Extract the (x, y) coordinate from the center of the cell holding the provided text.  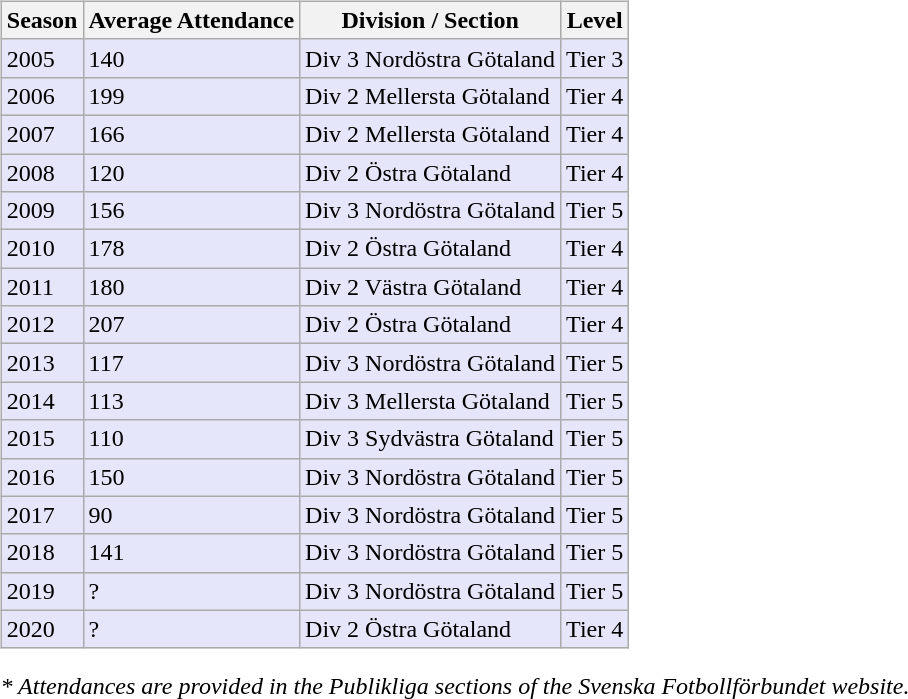
Level (595, 20)
120 (192, 173)
2013 (42, 363)
2018 (42, 553)
207 (192, 325)
2015 (42, 439)
2020 (42, 629)
2010 (42, 249)
178 (192, 249)
150 (192, 477)
Division / Section (430, 20)
2009 (42, 211)
Div 3 Mellersta Götaland (430, 401)
2014 (42, 401)
180 (192, 287)
90 (192, 515)
2016 (42, 477)
110 (192, 439)
2019 (42, 591)
141 (192, 553)
199 (192, 96)
166 (192, 134)
2017 (42, 515)
2008 (42, 173)
117 (192, 363)
2005 (42, 58)
113 (192, 401)
140 (192, 58)
2006 (42, 96)
2012 (42, 325)
2011 (42, 287)
2007 (42, 134)
Div 3 Sydvästra Götaland (430, 439)
Div 2 Västra Götaland (430, 287)
Season (42, 20)
156 (192, 211)
Average Attendance (192, 20)
Tier 3 (595, 58)
